Output the (x, y) coordinate of the center of the cell containing the given text.  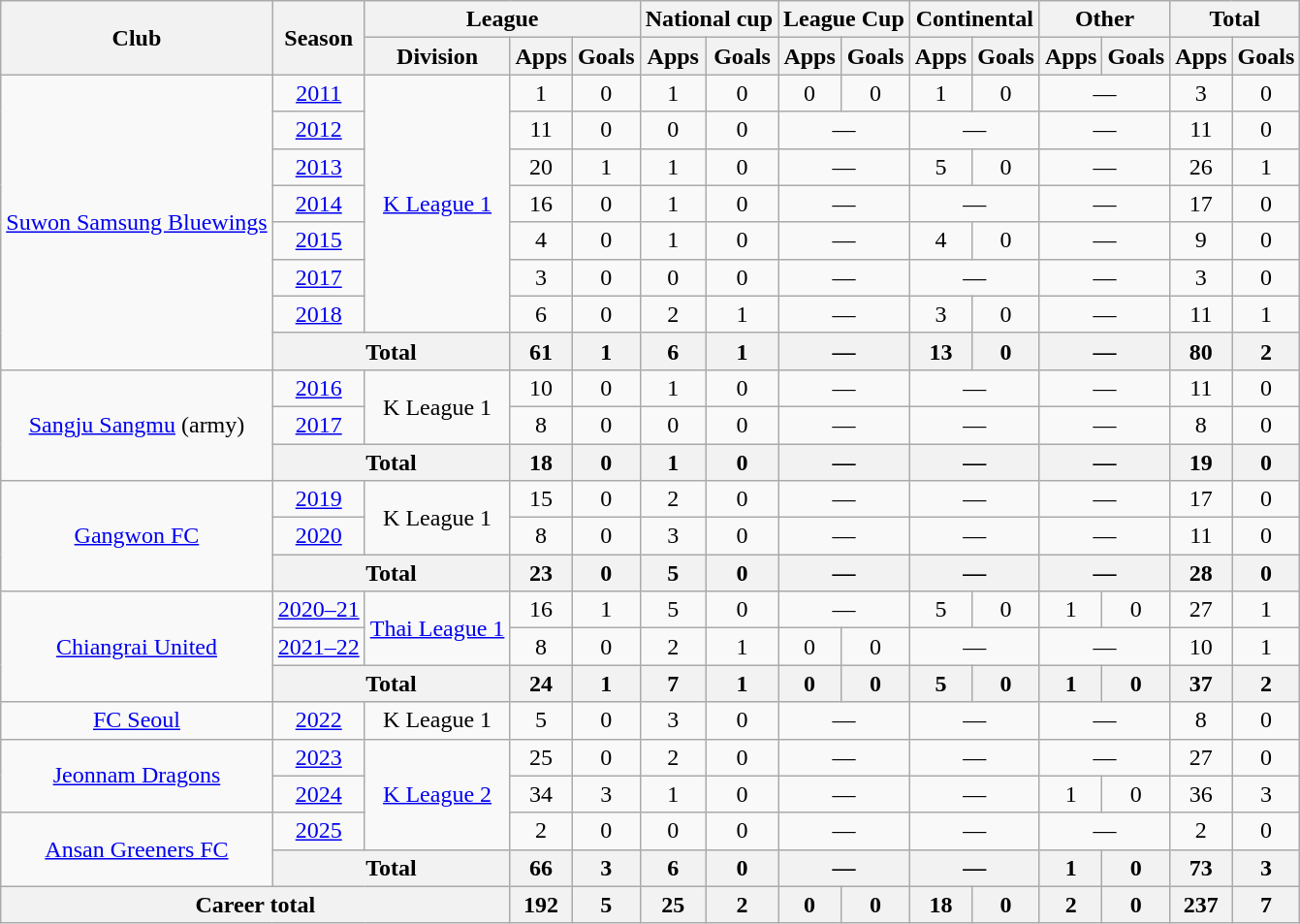
2018 (318, 314)
Division (437, 56)
2024 (318, 794)
2012 (318, 130)
Thai League 1 (437, 628)
K League 2 (437, 794)
Jeonnam Dragons (137, 776)
34 (541, 794)
Other (1104, 19)
13 (940, 351)
Continental (974, 19)
2020 (318, 536)
National cup (709, 19)
2022 (318, 720)
2011 (318, 93)
Ansan Greeners FC (137, 849)
Sangju Sangmu (army) (137, 425)
Gangwon FC (137, 536)
37 (1201, 684)
2019 (318, 499)
League (502, 19)
Club (137, 38)
19 (1201, 462)
73 (1201, 868)
24 (541, 684)
36 (1201, 794)
2015 (318, 240)
Career total (256, 905)
2020–21 (318, 610)
66 (541, 868)
20 (541, 167)
Season (318, 38)
Chiangrai United (137, 647)
League Cup (844, 19)
2025 (318, 831)
Suwon Samsung Bluewings (137, 222)
2023 (318, 757)
FC Seoul (137, 720)
9 (1201, 240)
2013 (318, 167)
26 (1201, 167)
28 (1201, 573)
2021–22 (318, 647)
2016 (318, 388)
23 (541, 573)
237 (1201, 905)
61 (541, 351)
192 (541, 905)
15 (541, 499)
80 (1201, 351)
2014 (318, 204)
